From the cell containing the given text, extract its center point as [x, y] coordinate. 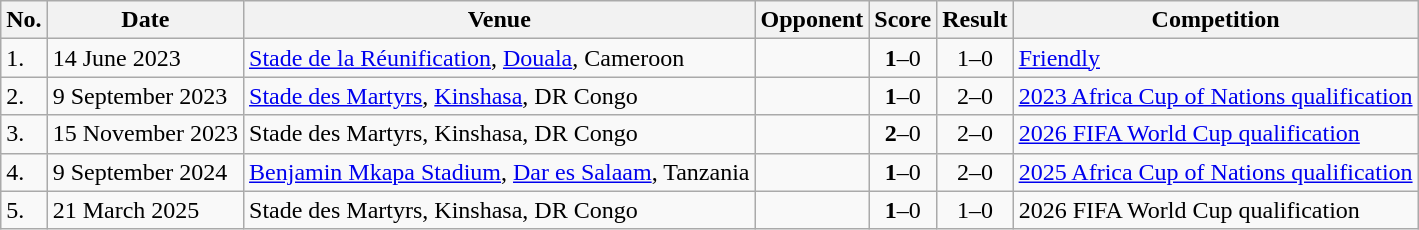
Result [975, 20]
Competition [1216, 20]
No. [24, 20]
9 September 2023 [145, 96]
3. [24, 134]
5. [24, 210]
15 November 2023 [145, 134]
9 September 2024 [145, 172]
Opponent [812, 20]
2. [24, 96]
21 March 2025 [145, 210]
Stade de la Réunification, Douala, Cameroon [500, 58]
Date [145, 20]
2023 Africa Cup of Nations qualification [1216, 96]
Friendly [1216, 58]
Benjamin Mkapa Stadium, Dar es Salaam, Tanzania [500, 172]
Venue [500, 20]
2025 Africa Cup of Nations qualification [1216, 172]
Score [903, 20]
4. [24, 172]
1. [24, 58]
14 June 2023 [145, 58]
